Output the (x, y) coordinate of the center of the cell containing the given text.  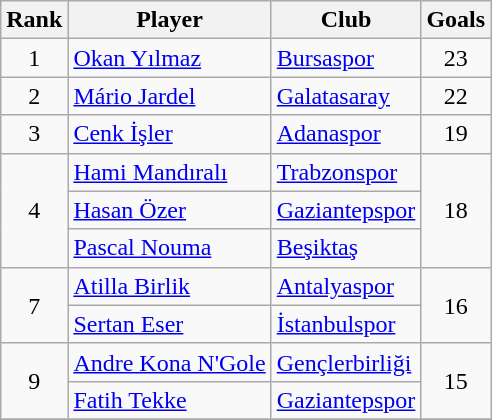
15 (456, 381)
1 (34, 58)
İstanbulspor (346, 324)
Rank (34, 20)
3 (34, 134)
19 (456, 134)
9 (34, 381)
2 (34, 96)
22 (456, 96)
Andre Kona N'Gole (170, 362)
Hami Mandıralı (170, 172)
Adanaspor (346, 134)
Bursaspor (346, 58)
Okan Yılmaz (170, 58)
Gençlerbirliği (346, 362)
Cenk İşler (170, 134)
Galatasaray (346, 96)
Antalyaspor (346, 286)
7 (34, 305)
Beşiktaş (346, 248)
Sertan Eser (170, 324)
23 (456, 58)
Fatih Tekke (170, 400)
Player (170, 20)
Mário Jardel (170, 96)
16 (456, 305)
18 (456, 210)
Atilla Birlik (170, 286)
4 (34, 210)
Hasan Özer (170, 210)
Pascal Nouma (170, 248)
Trabzonspor (346, 172)
Goals (456, 20)
Club (346, 20)
